Provide the (X, Y) coordinate of the cell's center where the given text is located.  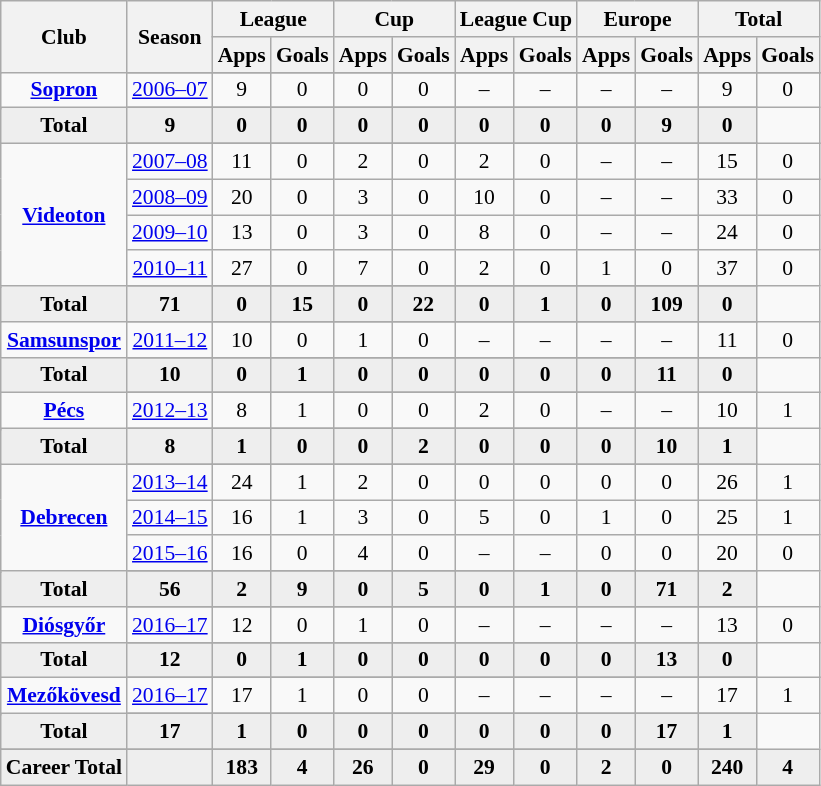
Mezőkövesd (64, 696)
2006–07 (170, 90)
Europe (638, 19)
27 (242, 269)
2014–15 (170, 518)
2008–09 (170, 197)
Sopron (64, 90)
2012–13 (170, 411)
2013–14 (170, 482)
Club (64, 36)
183 (242, 767)
Videoton (64, 215)
Samsunspor (64, 340)
2011–12 (170, 340)
Debrecen (64, 518)
Cup (394, 19)
Pécs (64, 411)
2015–16 (170, 554)
56 (170, 589)
29 (484, 767)
2009–10 (170, 233)
33 (727, 197)
2007–08 (170, 162)
25 (727, 518)
7 (363, 269)
22 (424, 304)
109 (666, 304)
2010–11 (170, 269)
Diósgyőr (64, 625)
League Cup (516, 19)
240 (727, 767)
37 (727, 269)
League (274, 19)
Season (170, 36)
Career Total (64, 767)
